For the text-containing cell, return its midpoint in (X, Y) coordinate format. 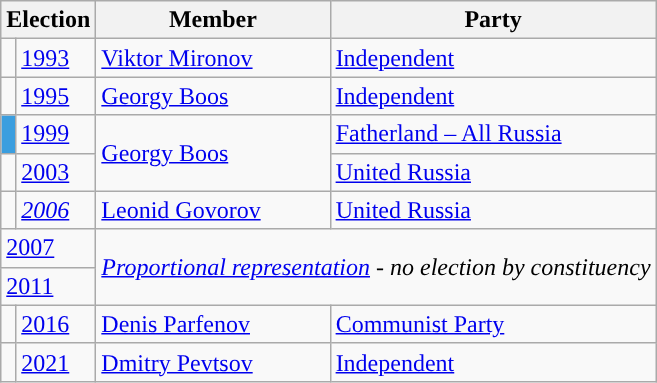
2003 (56, 172)
1993 (56, 58)
Viktor Mironov (213, 58)
Party (493, 20)
2016 (56, 324)
1995 (56, 96)
Denis Parfenov (213, 324)
Leonid Govorov (213, 210)
Election (48, 20)
2006 (56, 210)
Member (213, 20)
Dmitry Pevtsov (213, 362)
2021 (56, 362)
1999 (56, 134)
Communist Party (493, 324)
2011 (48, 286)
Fatherland – All Russia (493, 134)
2007 (48, 248)
Proportional representation - no election by constituency (376, 267)
